Capture the cell that displays the provided text and extract its (X, Y) central coordinate. 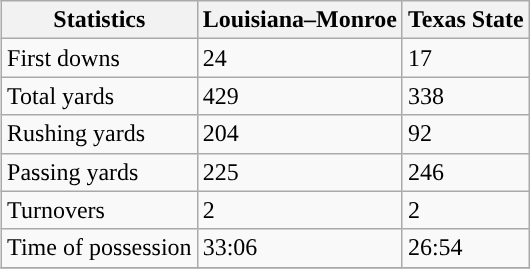
Time of possession (100, 248)
92 (466, 134)
26:54 (466, 248)
Rushing yards (100, 134)
246 (466, 172)
Louisiana–Monroe (300, 20)
338 (466, 96)
429 (300, 96)
Passing yards (100, 172)
Statistics (100, 20)
24 (300, 58)
204 (300, 134)
33:06 (300, 248)
17 (466, 58)
Turnovers (100, 210)
225 (300, 172)
Texas State (466, 20)
Total yards (100, 96)
First downs (100, 58)
